Detect which cell encompasses the target text, then output its (x, y) center coordinate. 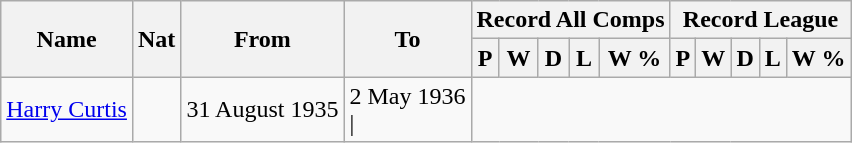
From (262, 39)
Harry Curtis (67, 110)
To (408, 39)
Record All Comps (570, 20)
31 August 1935 (262, 110)
Name (67, 39)
Nat (156, 39)
Record League (760, 20)
2 May 1936| (408, 110)
